Identify which cell holds the provided text, then report its (x, y) central coordinate. 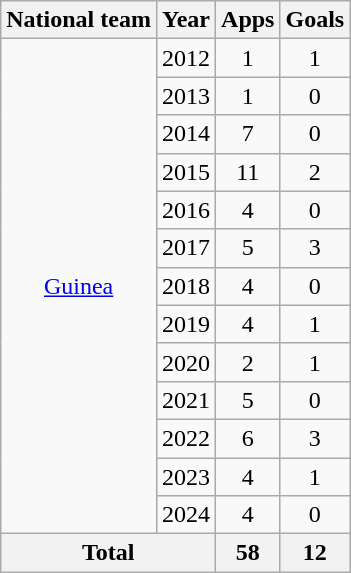
Total (108, 553)
2019 (186, 324)
2020 (186, 362)
12 (315, 553)
Guinea (79, 286)
2018 (186, 286)
2024 (186, 515)
58 (248, 553)
National team (79, 20)
Goals (315, 20)
Year (186, 20)
2012 (186, 58)
2022 (186, 438)
2014 (186, 134)
2021 (186, 400)
6 (248, 438)
2016 (186, 210)
2013 (186, 96)
7 (248, 134)
Apps (248, 20)
2023 (186, 477)
11 (248, 172)
2015 (186, 172)
2017 (186, 248)
